Find where the given text appears and provide that cell's center as [x, y] coordinate. 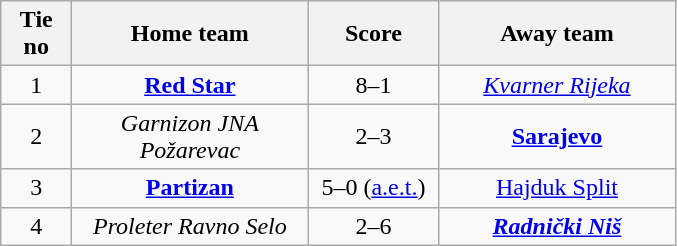
5–0 (a.e.t.) [374, 188]
Radnički Niš [557, 226]
2–3 [374, 136]
8–1 [374, 85]
4 [36, 226]
Proleter Ravno Selo [190, 226]
Partizan [190, 188]
Garnizon JNA Požarevac [190, 136]
Hajduk Split [557, 188]
Score [374, 34]
1 [36, 85]
2–6 [374, 226]
Away team [557, 34]
Kvarner Rijeka [557, 85]
2 [36, 136]
Sarajevo [557, 136]
3 [36, 188]
Tie no [36, 34]
Home team [190, 34]
Red Star [190, 85]
